Provide the (x, y) coordinate of the cell's center where the given text is located.  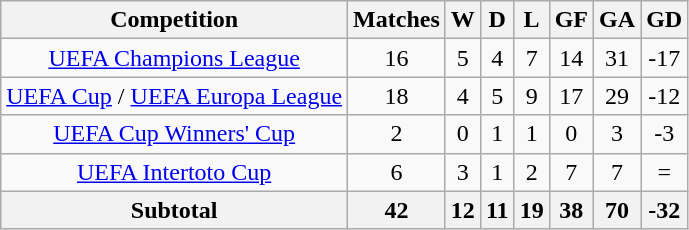
9 (532, 96)
L (532, 20)
Subtotal (174, 210)
19 (532, 210)
GD (664, 20)
38 (571, 210)
UEFA Cup Winners' Cup (174, 134)
GA (618, 20)
-17 (664, 58)
GF (571, 20)
-12 (664, 96)
D (497, 20)
= (664, 172)
31 (618, 58)
UEFA Cup / UEFA Europa League (174, 96)
W (462, 20)
12 (462, 210)
11 (497, 210)
14 (571, 58)
6 (397, 172)
17 (571, 96)
-32 (664, 210)
16 (397, 58)
70 (618, 210)
UEFA Intertoto Cup (174, 172)
29 (618, 96)
Competition (174, 20)
UEFA Champions League (174, 58)
Matches (397, 20)
18 (397, 96)
42 (397, 210)
-3 (664, 134)
